Identify which cell holds the provided text, then report its (X, Y) central coordinate. 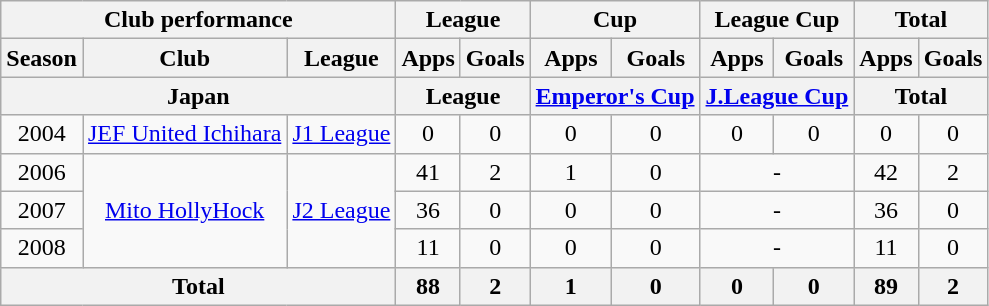
J.League Cup (777, 96)
League Cup (777, 20)
JEF United Ichihara (184, 134)
Club performance (198, 20)
Emperor's Cup (615, 96)
41 (428, 172)
Japan (198, 96)
2006 (42, 172)
2007 (42, 210)
88 (428, 286)
J2 League (342, 210)
J1 League (342, 134)
2008 (42, 248)
42 (886, 172)
Cup (615, 20)
Mito HollyHock (184, 210)
2004 (42, 134)
Season (42, 58)
89 (886, 286)
Club (184, 58)
